Capture the cell that displays the provided text and extract its [X, Y] central coordinate. 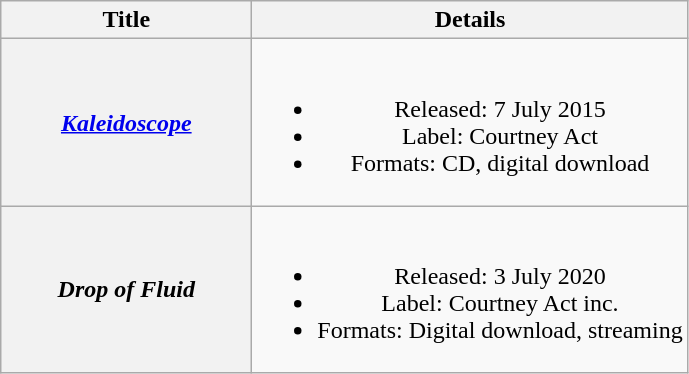
Title [126, 20]
Released: 3 July 2020Label: Courtney Act inc.Formats: Digital download, streaming [470, 290]
Kaleidoscope [126, 122]
Drop of Fluid [126, 290]
Released: 7 July 2015Label: Courtney ActFormats: CD, digital download [470, 122]
Details [470, 20]
